Scan for the cell matching the given text and deliver its (X, Y) coordinate at center. 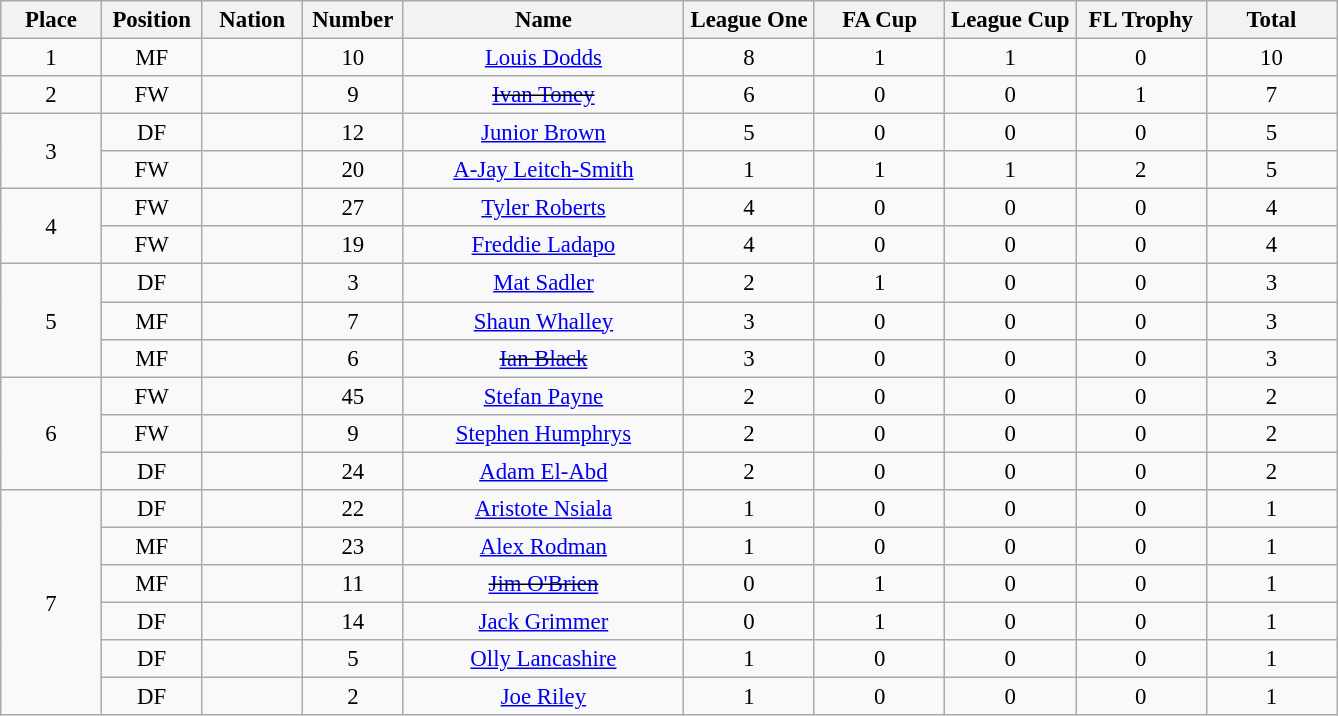
FA Cup (880, 20)
Ian Black (544, 358)
27 (354, 208)
22 (354, 509)
Freddie Ladapo (544, 245)
Tyler Roberts (544, 208)
League One (750, 20)
FL Trophy (1142, 20)
Louis Dodds (544, 58)
24 (354, 471)
8 (750, 58)
Total (1272, 20)
Aristote Nsiala (544, 509)
Stefan Payne (544, 396)
Joe Riley (544, 697)
45 (354, 396)
Jim O'Brien (544, 584)
Junior Brown (544, 133)
20 (354, 170)
League Cup (1010, 20)
Olly Lancashire (544, 659)
11 (354, 584)
Stephen Humphrys (544, 433)
Nation (252, 20)
14 (354, 621)
Name (544, 20)
12 (354, 133)
Mat Sadler (544, 283)
Place (52, 20)
19 (354, 245)
Shaun Whalley (544, 321)
Ivan Toney (544, 95)
A-Jay Leitch-Smith (544, 170)
Jack Grimmer (544, 621)
23 (354, 546)
Position (152, 20)
Alex Rodman (544, 546)
Adam El-Abd (544, 471)
Number (354, 20)
